Determine the (X, Y) coordinate at the center of the cell enclosing the given text.  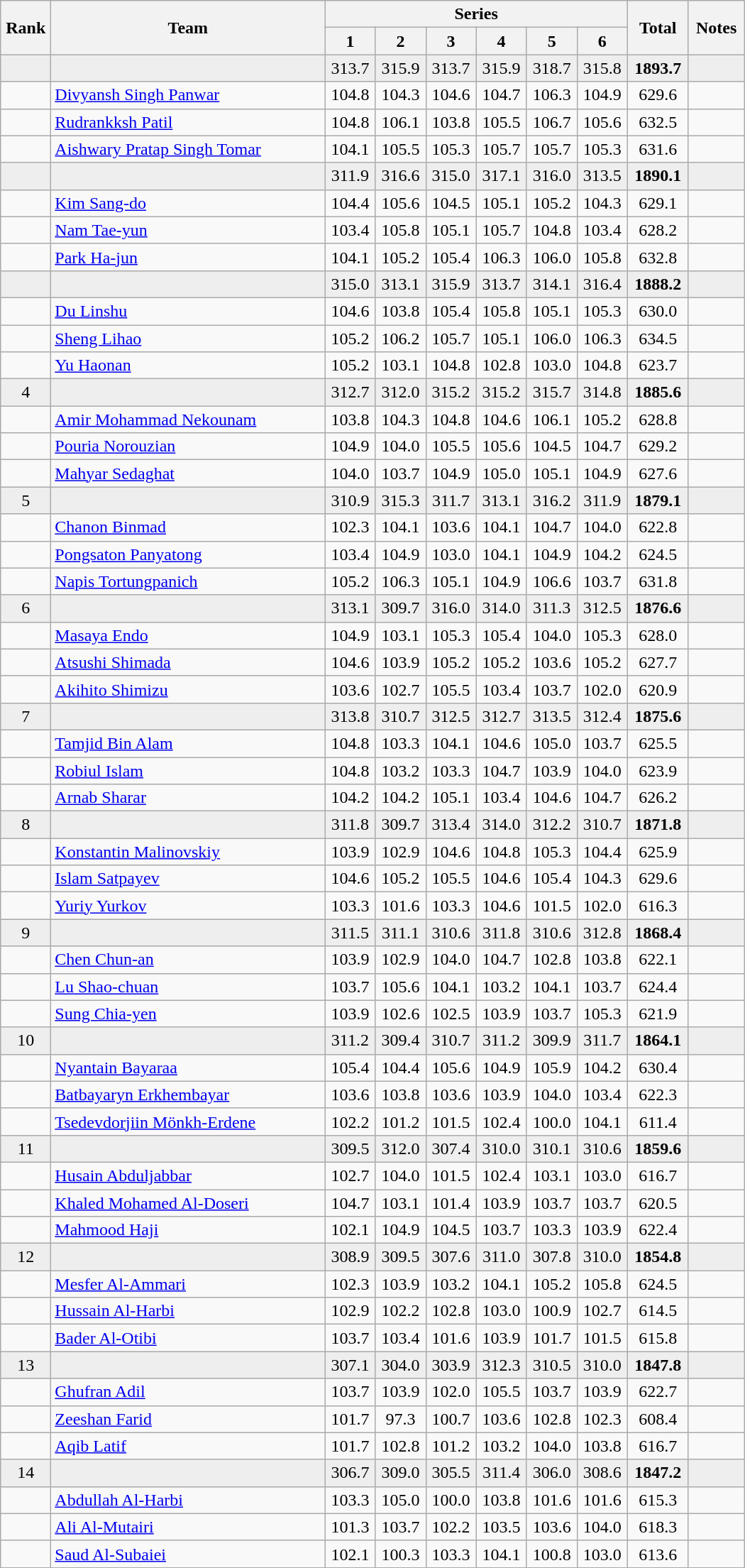
Kim Sang-do (188, 203)
Pouria Norouzian (188, 446)
622.8 (658, 527)
Mahmood Haji (188, 1230)
307.8 (552, 1257)
625.5 (658, 743)
Amir Mohammad Nekounam (188, 420)
Masaya Endo (188, 635)
315.7 (552, 393)
8 (26, 825)
2 (400, 41)
1875.6 (658, 716)
311.5 (351, 933)
1868.4 (658, 933)
1847.8 (658, 1365)
615.3 (658, 1500)
Total (658, 28)
611.4 (658, 1122)
309.4 (400, 1041)
310.5 (552, 1365)
Batbayaryn Erkhembayar (188, 1095)
Du Linshu (188, 311)
316.6 (400, 176)
14 (26, 1473)
Yu Haonan (188, 366)
631.8 (658, 581)
632.8 (658, 257)
632.5 (658, 122)
Robiul Islam (188, 770)
101.4 (451, 1203)
Sung Chia-yen (188, 1014)
Lu Shao-chuan (188, 987)
306.0 (552, 1473)
1847.2 (658, 1473)
312.2 (552, 825)
628.0 (658, 635)
Nyantain Bayaraa (188, 1068)
Park Ha-jun (188, 257)
Aqib Latif (188, 1446)
100.8 (552, 1554)
102.6 (400, 1014)
627.7 (658, 662)
13 (26, 1365)
311.0 (501, 1257)
Aishwary Pratap Singh Tomar (188, 149)
620.5 (658, 1203)
628.8 (658, 420)
631.6 (658, 149)
Tsedevdorjiin Mönkh-Erdene (188, 1122)
1876.6 (658, 608)
101.3 (351, 1527)
315.3 (400, 500)
630.0 (658, 311)
311.3 (552, 608)
1885.6 (658, 393)
622.3 (658, 1095)
Akihito Shimizu (188, 689)
314.8 (602, 393)
106.7 (552, 122)
11 (26, 1148)
1890.1 (658, 176)
627.6 (658, 473)
305.5 (451, 1473)
100.9 (552, 1311)
100.7 (451, 1419)
313.8 (351, 716)
Chanon Binmad (188, 527)
307.4 (451, 1148)
Rank (26, 28)
628.2 (658, 230)
Divyansh Singh Panwar (188, 95)
634.5 (658, 339)
618.3 (658, 1527)
309.0 (400, 1473)
316.4 (602, 284)
Nam Tae-yun (188, 230)
622.7 (658, 1392)
Team (188, 28)
103.5 (501, 1527)
Atsushi Shimada (188, 662)
304.0 (400, 1365)
1864.1 (658, 1041)
614.5 (658, 1311)
Yuriy Yurkov (188, 906)
303.9 (451, 1365)
622.1 (658, 960)
Abdullah Al-Harbi (188, 1500)
106.6 (552, 581)
100.3 (400, 1554)
311.1 (400, 933)
102.5 (451, 1014)
Chen Chun-an (188, 960)
624.4 (658, 987)
Mahyar Sedaghat (188, 473)
Mesfer Al-Ammari (188, 1284)
313.4 (451, 825)
Tamjid Bin Alam (188, 743)
Ali Al-Mutairi (188, 1527)
1893.7 (658, 68)
625.9 (658, 852)
629.1 (658, 203)
Islam Satpayev (188, 879)
3 (451, 41)
Khaled Mohamed Al-Doseri (188, 1203)
Husain Abduljabbar (188, 1175)
1888.2 (658, 284)
306.7 (351, 1473)
1871.8 (658, 825)
1859.6 (658, 1148)
9 (26, 933)
630.4 (658, 1068)
309.9 (552, 1041)
Pongsaton Panyatong (188, 554)
1 (351, 41)
Konstantin Malinovskiy (188, 852)
1854.8 (658, 1257)
621.9 (658, 1014)
316.2 (552, 500)
615.8 (658, 1338)
Sheng Lihao (188, 339)
626.2 (658, 798)
Saud Al-Subaiei (188, 1554)
1879.1 (658, 500)
620.9 (658, 689)
310.9 (351, 500)
623.9 (658, 770)
Ghufran Adil (188, 1392)
Rudrankksh Patil (188, 122)
318.7 (552, 68)
Hussain Al-Harbi (188, 1311)
7 (26, 716)
629.2 (658, 446)
613.6 (658, 1554)
12 (26, 1257)
Bader Al-Otibi (188, 1338)
623.7 (658, 366)
608.4 (658, 1419)
312.3 (501, 1365)
97.3 (400, 1419)
311.4 (501, 1473)
Zeeshan Farid (188, 1419)
317.1 (501, 176)
10 (26, 1041)
307.6 (451, 1257)
308.9 (351, 1257)
105.9 (552, 1068)
314.1 (552, 284)
310.1 (552, 1148)
315.8 (602, 68)
Arnab Sharar (188, 798)
106.2 (400, 339)
622.4 (658, 1230)
312.4 (602, 716)
Notes (717, 28)
Series (476, 14)
Napis Tortungpanich (188, 581)
312.8 (602, 933)
308.6 (602, 1473)
616.3 (658, 906)
307.1 (351, 1365)
